Scan for the cell matching the given text and deliver its (x, y) coordinate at center. 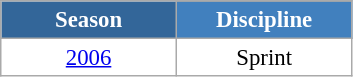
Season (89, 20)
2006 (89, 58)
Sprint (264, 58)
Discipline (264, 20)
